Scan for the cell matching the given text and deliver its [X, Y] coordinate at center. 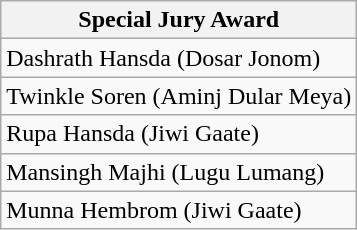
Dashrath Hansda (Dosar Jonom) [179, 58]
Special Jury Award [179, 20]
Rupa Hansda (Jiwi Gaate) [179, 134]
Munna Hembrom (Jiwi Gaate) [179, 210]
Mansingh Majhi (Lugu Lumang) [179, 172]
Twinkle Soren (Aminj Dular Meya) [179, 96]
